Output the (X, Y) coordinate of the center of the cell containing the given text.  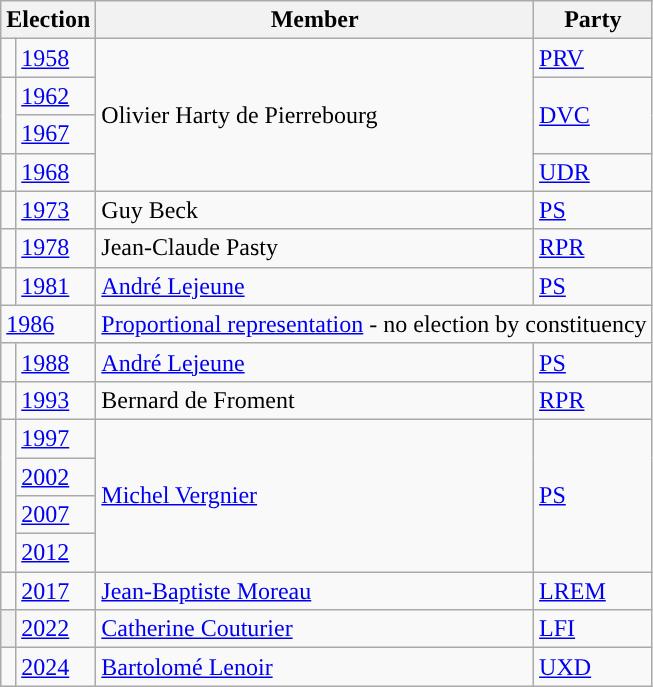
1978 (56, 248)
Jean-Claude Pasty (315, 248)
Bartolomé Lenoir (315, 667)
PRV (593, 58)
1973 (56, 210)
DVC (593, 115)
1962 (56, 96)
LFI (593, 629)
Election (48, 20)
Jean-Baptiste Moreau (315, 591)
1986 (48, 324)
2002 (56, 477)
2024 (56, 667)
Catherine Couturier (315, 629)
1967 (56, 134)
1988 (56, 362)
Proportional representation - no election by constituency (374, 324)
1958 (56, 58)
Michel Vergnier (315, 495)
2022 (56, 629)
1993 (56, 400)
1981 (56, 286)
LREM (593, 591)
UDR (593, 172)
Member (315, 20)
Olivier Harty de Pierrebourg (315, 115)
1997 (56, 438)
Bernard de Froment (315, 400)
UXD (593, 667)
Party (593, 20)
1968 (56, 172)
2007 (56, 515)
Guy Beck (315, 210)
2017 (56, 591)
2012 (56, 553)
